Pinpoint the cell where the given text exists, returning its [x, y] midpoint coordinate. 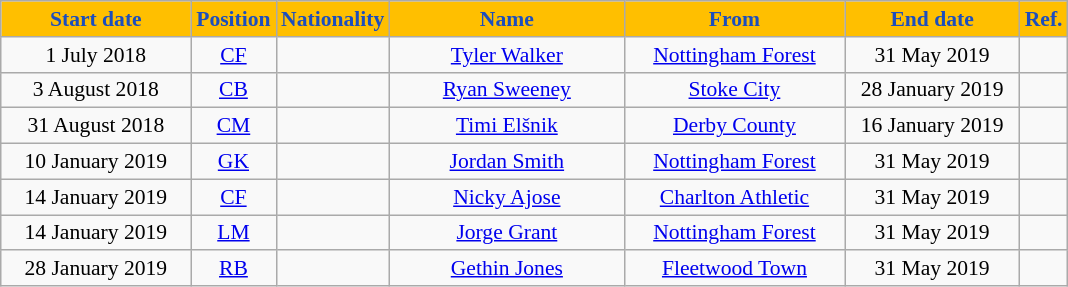
Timi Elšnik [506, 126]
Fleetwood Town [734, 269]
Jorge Grant [506, 233]
10 January 2019 [96, 162]
RB [234, 269]
End date [932, 19]
Nicky Ajose [506, 197]
Tyler Walker [506, 55]
CM [234, 126]
LM [234, 233]
3 August 2018 [96, 90]
Position [234, 19]
Name [506, 19]
Jordan Smith [506, 162]
Gethin Jones [506, 269]
Charlton Athletic [734, 197]
Derby County [734, 126]
Nationality [332, 19]
Ref. [1044, 19]
From [734, 19]
31 August 2018 [96, 126]
CB [234, 90]
Stoke City [734, 90]
Start date [96, 19]
Ryan Sweeney [506, 90]
GK [234, 162]
1 July 2018 [96, 55]
16 January 2019 [932, 126]
